Detect which cell encompasses the target text, then output its (X, Y) center coordinate. 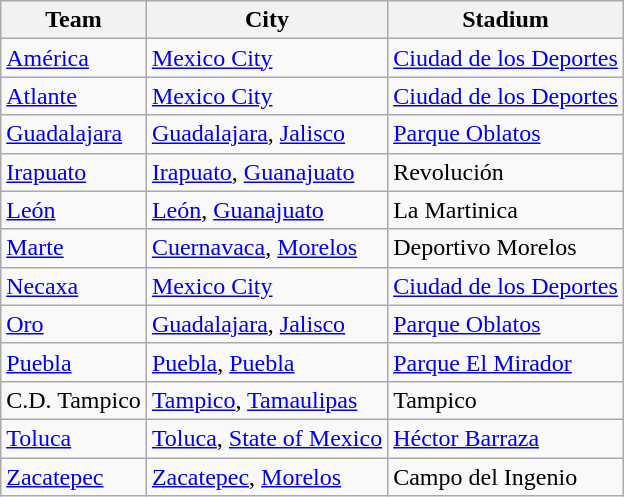
Oro (74, 324)
Tampico (506, 400)
Zacatepec (74, 477)
C.D. Tampico (74, 400)
León (74, 210)
Irapuato (74, 172)
Héctor Barraza (506, 438)
León, Guanajuato (266, 210)
Revolución (506, 172)
Campo del Ingenio (506, 477)
Deportivo Morelos (506, 248)
City (266, 20)
Necaxa (74, 286)
Cuernavaca, Morelos (266, 248)
Puebla, Puebla (266, 362)
Stadium (506, 20)
Irapuato, Guanajuato (266, 172)
Toluca, State of Mexico (266, 438)
Zacatepec, Morelos (266, 477)
Tampico, Tamaulipas (266, 400)
Toluca (74, 438)
América (74, 58)
La Martinica (506, 210)
Parque El Mirador (506, 362)
Marte (74, 248)
Guadalajara (74, 134)
Atlante (74, 96)
Puebla (74, 362)
Team (74, 20)
